Search for the cell housing the specified text and yield its [X, Y] center coordinate. 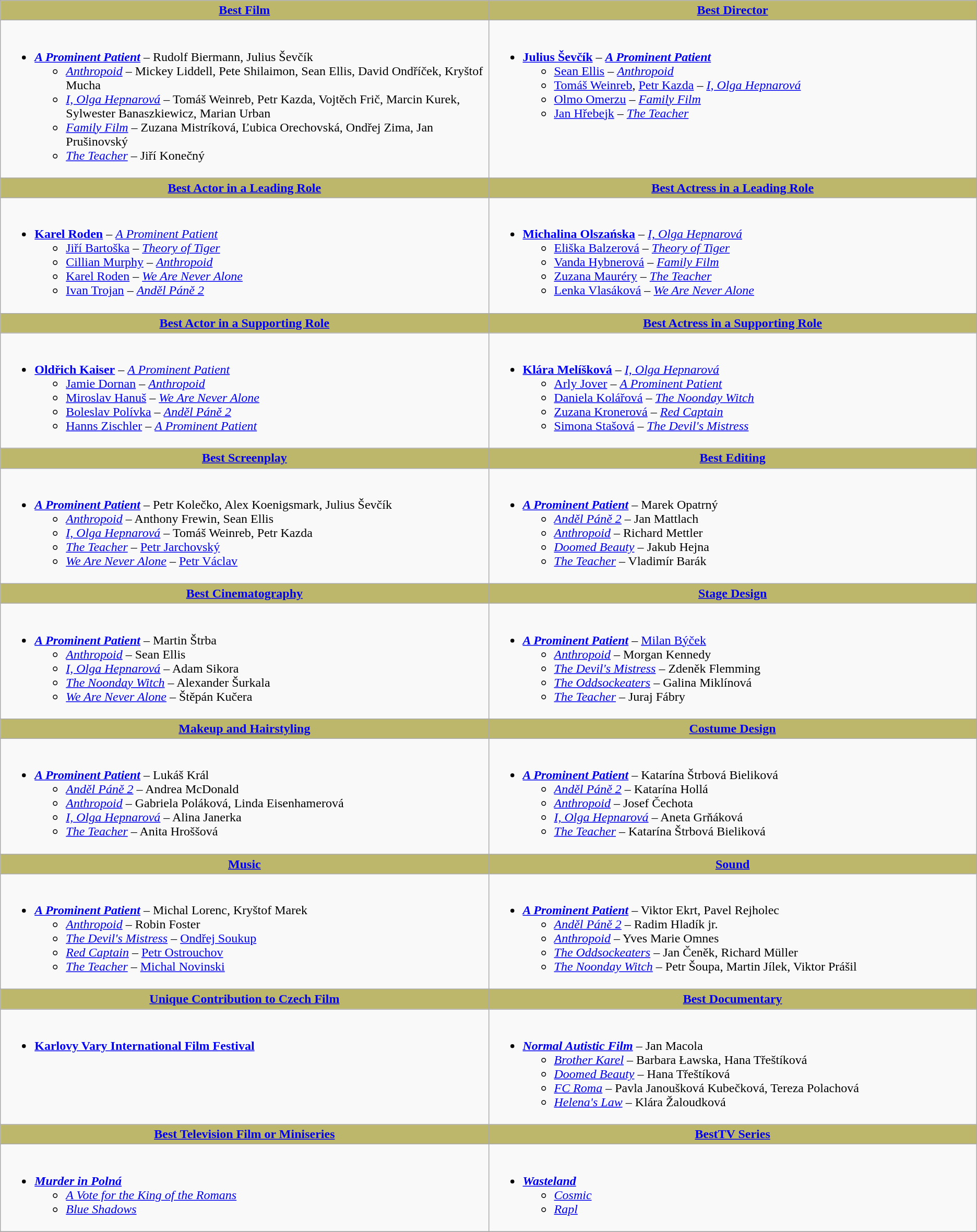
Karel Roden – A Prominent PatientJiří Bartoška – Theory of TigerCillian Murphy – AnthropoidKarel Roden – We Are Never AloneIvan Trojan – Anděl Páně 2 [244, 256]
Music [244, 864]
Best Actor in a Leading Role [244, 188]
WastelandCosmicRapl [733, 1188]
Best Director [733, 10]
Stage Design [733, 593]
Best Documentary [733, 999]
Murder in PolnáA Vote for the King of the RomansBlue Shadows [244, 1188]
Best Actress in a Leading Role [733, 188]
Karlovy Vary International Film Festival [244, 1067]
BestTV Series [733, 1134]
Best Actress in a Supporting Role [733, 323]
A Prominent Patient – Marek OpatrnýAnděl Páně 2 – Jan MattlachAnthropoid – Richard MettlerDoomed Beauty – Jakub HejnaThe Teacher – Vladimír Barák [733, 526]
Best Actor in a Supporting Role [244, 323]
Best Television Film or Miniseries [244, 1134]
Makeup and Hairstyling [244, 728]
Unique Contribution to Czech Film [244, 999]
Best Cinematography [244, 593]
Costume Design [733, 728]
Best Screenplay [244, 458]
Best Film [244, 10]
Best Editing [733, 458]
Sound [733, 864]
